Determine the (X, Y) coordinate at the center of the cell enclosing the given text.  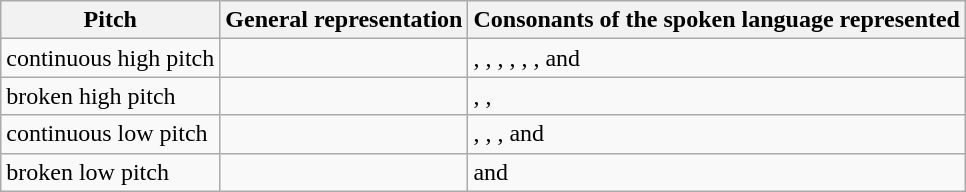
and (717, 172)
continuous low pitch (110, 134)
General representation (344, 20)
continuous high pitch (110, 58)
broken high pitch (110, 96)
, , , , , , and (717, 58)
broken low pitch (110, 172)
, , (717, 96)
, , , and (717, 134)
Consonants of the spoken language represented (717, 20)
Pitch (110, 20)
